Detect which cell encompasses the target text, then output its (x, y) center coordinate. 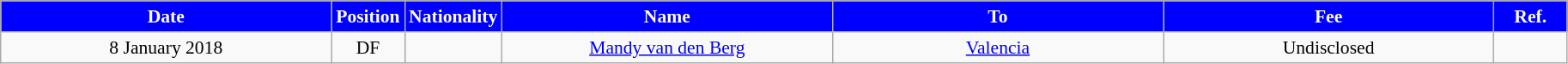
Valencia (998, 48)
Fee (1329, 16)
Position (368, 16)
Ref. (1530, 16)
8 January 2018 (167, 48)
DF (368, 48)
Name (666, 16)
Nationality (453, 16)
Date (167, 16)
Undisclosed (1329, 48)
To (998, 16)
Mandy van den Berg (666, 48)
